Return the (x, y) coordinate for the center point of the cell that contains the specified text.  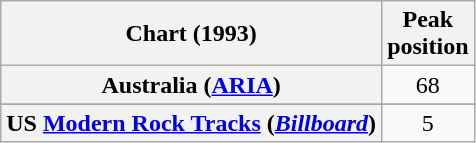
Australia (ARIA) (192, 85)
5 (428, 123)
Chart (1993) (192, 34)
Peakposition (428, 34)
68 (428, 85)
US Modern Rock Tracks (Billboard) (192, 123)
